Identify which cell holds the provided text, then report its [X, Y] central coordinate. 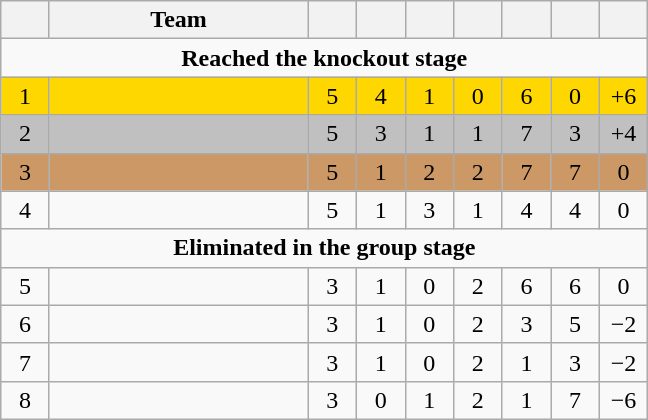
+4 [624, 134]
−6 [624, 400]
+6 [624, 96]
Eliminated in the group stage [324, 248]
Reached the knockout stage [324, 58]
8 [26, 400]
Team [178, 20]
